For the text-containing cell, return its midpoint in (x, y) coordinate format. 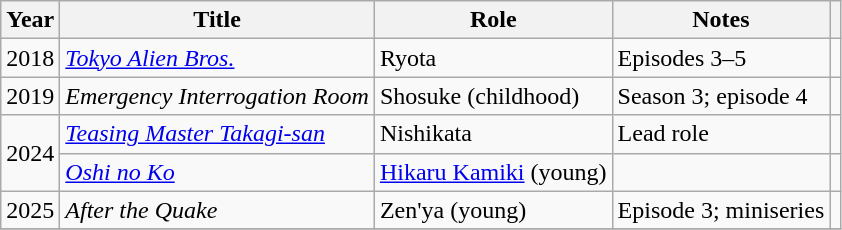
Tokyo Alien Bros. (218, 58)
2024 (30, 153)
Emergency Interrogation Room (218, 96)
Role (493, 20)
Episodes 3–5 (721, 58)
2025 (30, 210)
Teasing Master Takagi-san (218, 134)
Notes (721, 20)
Shosuke (childhood) (493, 96)
Nishikata (493, 134)
Title (218, 20)
Lead role (721, 134)
Episode 3; miniseries (721, 210)
After the Quake (218, 210)
2019 (30, 96)
Ryota (493, 58)
2018 (30, 58)
Zen'ya (young) (493, 210)
Year (30, 20)
Oshi no Ko (218, 172)
Season 3; episode 4 (721, 96)
Hikaru Kamiki (young) (493, 172)
